Extract the [x, y] coordinate from the center of the cell holding the provided text.  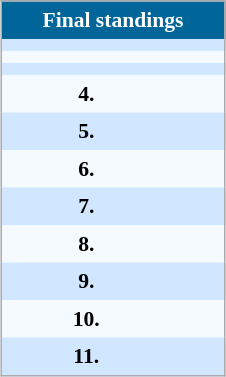
6. [86, 169]
9. [86, 281]
8. [86, 244]
Final standings [113, 20]
10. [86, 319]
11. [86, 357]
7. [86, 207]
5. [86, 131]
4. [86, 94]
